Return the (x, y) coordinate for the center point of the cell that contains the specified text.  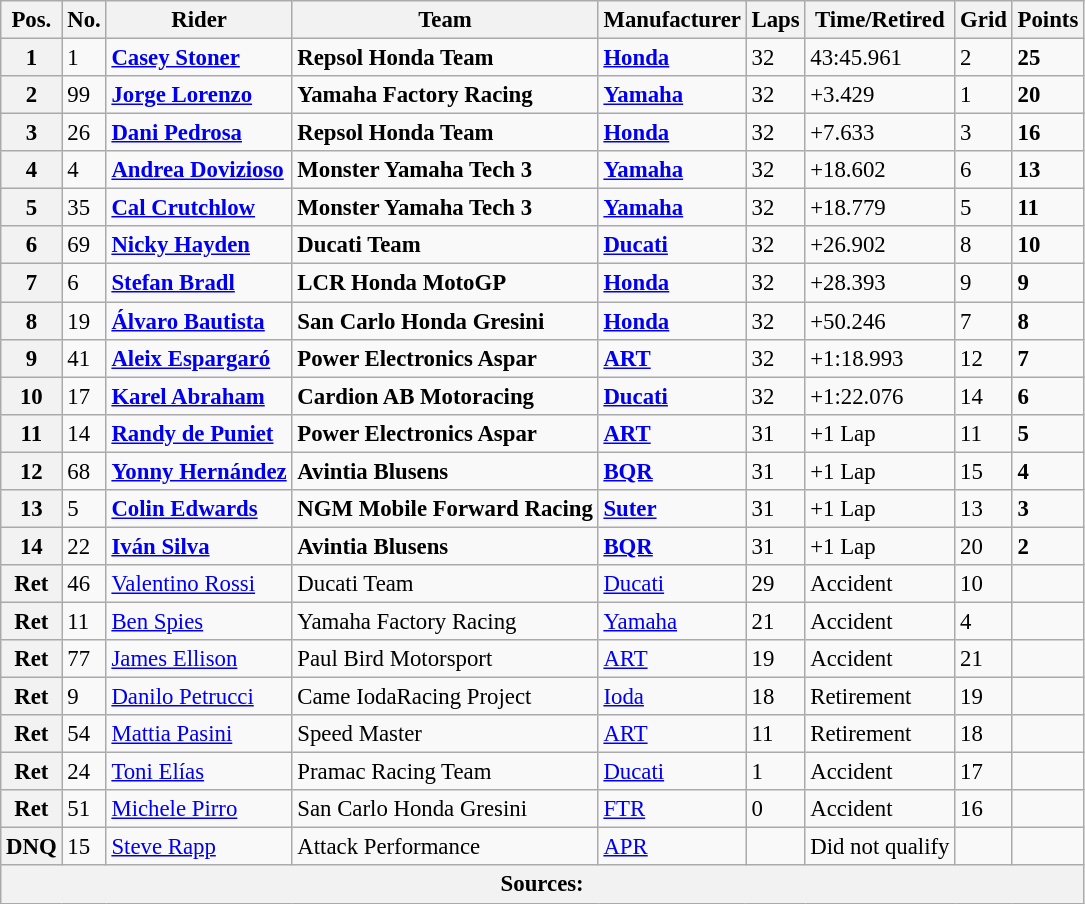
Danilo Petrucci (199, 697)
Álvaro Bautista (199, 321)
35 (84, 208)
Points (1048, 20)
Sources: (542, 885)
Nicky Hayden (199, 245)
Grid (984, 20)
Andrea Dovizioso (199, 170)
Manufacturer (672, 20)
Ben Spies (199, 621)
Suter (672, 509)
Michele Pirro (199, 809)
46 (84, 584)
Casey Stoner (199, 58)
+28.393 (880, 283)
Valentino Rossi (199, 584)
68 (84, 471)
NGM Mobile Forward Racing (445, 509)
Pos. (32, 20)
Team (445, 20)
54 (84, 734)
77 (84, 659)
0 (776, 809)
Speed Master (445, 734)
+26.902 (880, 245)
Cardion AB Motoracing (445, 396)
24 (84, 772)
Ioda (672, 697)
Jorge Lorenzo (199, 95)
Laps (776, 20)
LCR Honda MotoGP (445, 283)
No. (84, 20)
DNQ (32, 847)
APR (672, 847)
Pramac Racing Team (445, 772)
Yonny Hernández (199, 471)
99 (84, 95)
Toni Elías (199, 772)
+18.602 (880, 170)
26 (84, 133)
22 (84, 546)
Steve Rapp (199, 847)
Dani Pedrosa (199, 133)
43:45.961 (880, 58)
+7.633 (880, 133)
Colin Edwards (199, 509)
Karel Abraham (199, 396)
Time/Retired (880, 20)
+1:18.993 (880, 358)
Randy de Puniet (199, 433)
FTR (672, 809)
41 (84, 358)
Mattia Pasini (199, 734)
Attack Performance (445, 847)
Rider (199, 20)
Iván Silva (199, 546)
Cal Crutchlow (199, 208)
51 (84, 809)
+50.246 (880, 321)
+18.779 (880, 208)
Paul Bird Motorsport (445, 659)
+1:22.076 (880, 396)
29 (776, 584)
69 (84, 245)
Aleix Espargaró (199, 358)
Came IodaRacing Project (445, 697)
Stefan Bradl (199, 283)
+3.429 (880, 95)
James Ellison (199, 659)
25 (1048, 58)
Did not qualify (880, 847)
